Locate the cell with the specified text and output its [x, y] center coordinate. 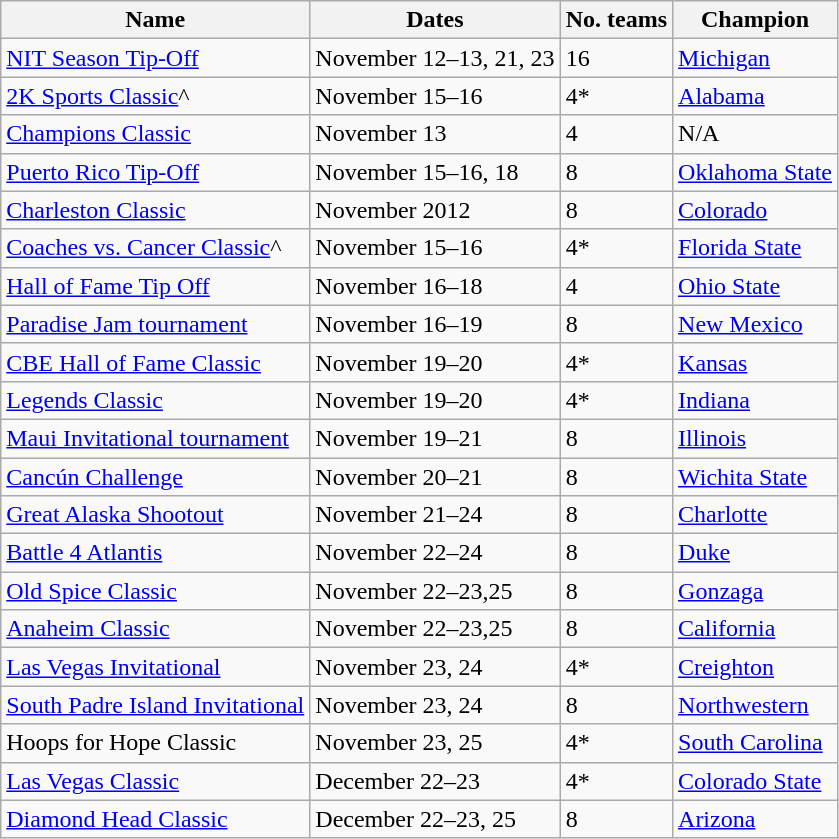
Champion [756, 20]
Hoops for Hope Classic [156, 743]
Colorado [756, 210]
Maui Invitational tournament [156, 438]
Great Alaska Shootout [156, 515]
Northwestern [756, 705]
Paradise Jam tournament [156, 324]
South Padre Island Invitational [156, 705]
Florida State [756, 248]
November 13 [435, 134]
Legends Classic [156, 400]
South Carolina [756, 743]
December 22–23, 25 [435, 819]
November 19–21 [435, 438]
November 15–16, 18 [435, 172]
Charleston Classic [156, 210]
Colorado State [756, 781]
Puerto Rico Tip-Off [156, 172]
Indiana [756, 400]
N/A [756, 134]
New Mexico [756, 324]
November 16–18 [435, 286]
Name [156, 20]
Champions Classic [156, 134]
Duke [756, 553]
Charlotte [756, 515]
Hall of Fame Tip Off [156, 286]
Coaches vs. Cancer Classic^ [156, 248]
2K Sports Classic^ [156, 96]
Illinois [756, 438]
CBE Hall of Fame Classic [156, 362]
Alabama [756, 96]
Gonzaga [756, 591]
No. teams [616, 20]
December 22–23 [435, 781]
November 12–13, 21, 23 [435, 58]
November 2012 [435, 210]
Old Spice Classic [156, 591]
Anaheim Classic [156, 629]
Dates [435, 20]
NIT Season Tip-Off [156, 58]
16 [616, 58]
Battle 4 Atlantis [156, 553]
November 23, 25 [435, 743]
California [756, 629]
Oklahoma State [756, 172]
Kansas [756, 362]
Diamond Head Classic [156, 819]
Michigan [756, 58]
Las Vegas Classic [156, 781]
Cancún Challenge [156, 477]
Creighton [756, 667]
November 21–24 [435, 515]
Las Vegas Invitational [156, 667]
Arizona [756, 819]
November 22–24 [435, 553]
November 16–19 [435, 324]
November 20–21 [435, 477]
Wichita State [756, 477]
Ohio State [756, 286]
